Output the (x, y) coordinate of the center of the cell containing the given text.  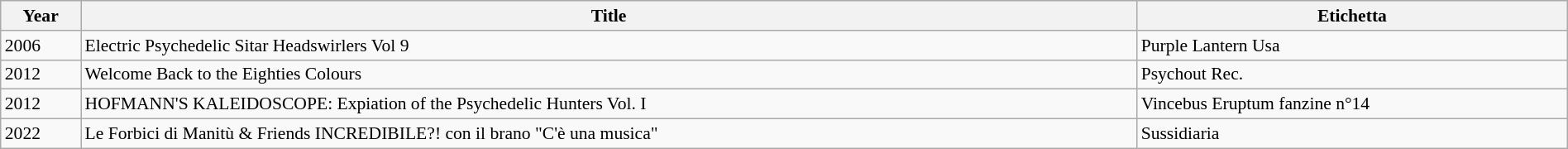
Year (41, 16)
2022 (41, 133)
Le Forbici di Manitù & Friends INCREDIBILE?! con il brano "C'è una musica" (609, 133)
Etichetta (1353, 16)
Purple Lantern Usa (1353, 45)
2006 (41, 45)
Psychout Rec. (1353, 74)
Sussidiaria (1353, 133)
Vincebus Eruptum fanzine n°14 (1353, 104)
Electric Psychedelic Sitar Headswirlers Vol 9 (609, 45)
Title (609, 16)
HOFMANN'S KALEIDOSCOPE: Expiation of the Psychedelic Hunters Vol. I (609, 104)
Welcome Back to the Eighties Colours (609, 74)
